Return (x, y) of the center of cell containing provided text 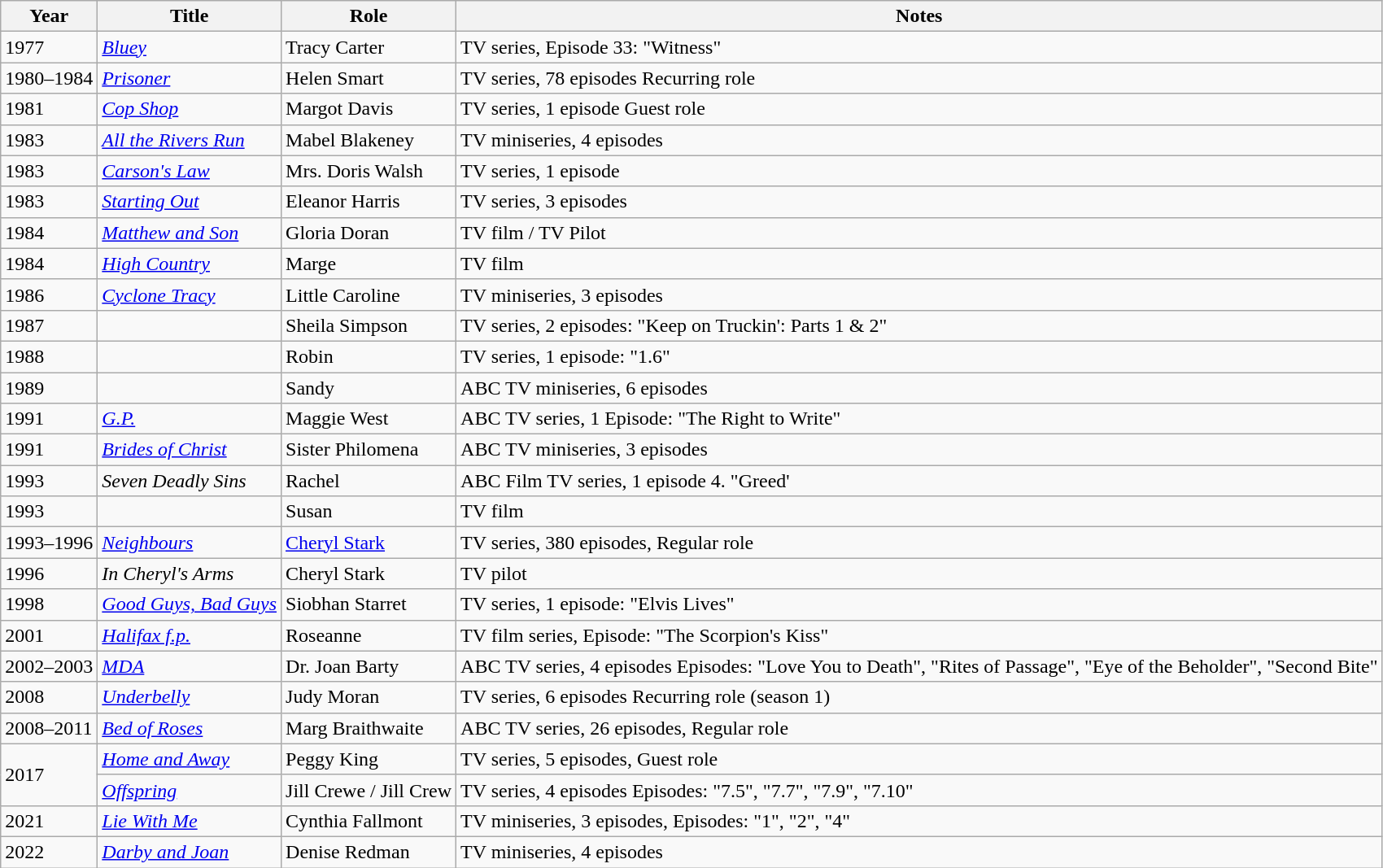
TV series, 6 episodes Recurring role (season 1) (919, 697)
2022 (49, 852)
Eleanor Harris (369, 202)
TV series, 1 episode: "Elvis Lives" (919, 604)
Helen Smart (369, 78)
1980–1984 (49, 78)
In Cheryl's Arms (190, 574)
ABC TV series, 26 episodes, Regular role (919, 728)
Siobhan Starret (369, 604)
High Country (190, 264)
TV film / TV Pilot (919, 233)
Bluey (190, 47)
Mabel Blakeney (369, 140)
2008 (49, 697)
1977 (49, 47)
Title (190, 16)
Seven Deadly Sins (190, 481)
TV series, 2 episodes: "Keep on Truckin': Parts 1 & 2" (919, 325)
Dr. Joan Barty (369, 666)
TV series, 380 episodes, Regular role (919, 543)
1989 (49, 388)
Lie With Me (190, 821)
G.P. (190, 419)
Halifax f.p. (190, 635)
1986 (49, 294)
All the Rivers Run (190, 140)
TV miniseries, 3 episodes, Episodes: "1", "2", "4" (919, 821)
2021 (49, 821)
Sandy (369, 388)
Marge (369, 264)
TV series, Episode 33: "Witness" (919, 47)
TV series, 3 episodes (919, 202)
Judy Moran (369, 697)
2008–2011 (49, 728)
Jill Crewe / Jill Crew (369, 790)
2002–2003 (49, 666)
TV pilot (919, 574)
ABC TV miniseries, 3 episodes (919, 450)
ABC TV series, 1 Episode: "The Right to Write" (919, 419)
Susan (369, 512)
Gloria Doran (369, 233)
Neighbours (190, 543)
TV series, 4 episodes Episodes: "7.5", "7.7", "7.9", "7.10" (919, 790)
1988 (49, 356)
Peggy King (369, 759)
1996 (49, 574)
Offspring (190, 790)
Marg Braithwaite (369, 728)
Cop Shop (190, 109)
Year (49, 16)
TV series, 78 episodes Recurring role (919, 78)
Sheila Simpson (369, 325)
Denise Redman (369, 852)
TV film series, Episode: "The Scorpion's Kiss" (919, 635)
1998 (49, 604)
Sister Philomena (369, 450)
Cynthia Fallmont (369, 821)
Underbelly (190, 697)
ABC Film TV series, 1 episode 4. "Greed' (919, 481)
2001 (49, 635)
Maggie West (369, 419)
TV series, 1 episode (919, 171)
TV miniseries, 3 episodes (919, 294)
Matthew and Son (190, 233)
Bed of Roses (190, 728)
TV series, 1 episode: "1.6" (919, 356)
Little Caroline (369, 294)
Starting Out (190, 202)
Margot Davis (369, 109)
1981 (49, 109)
Prisoner (190, 78)
Carson's Law (190, 171)
ABC TV series, 4 episodes Episodes: "Love You to Death", "Rites of Passage", "Eye of the Beholder", "Second Bite" (919, 666)
ABC TV miniseries, 6 episodes (919, 388)
TV series, 1 episode Guest role (919, 109)
Notes (919, 16)
Darby and Joan (190, 852)
Brides of Christ (190, 450)
Rachel (369, 481)
TV series, 5 episodes, Guest role (919, 759)
Cyclone Tracy (190, 294)
2017 (49, 774)
Home and Away (190, 759)
1987 (49, 325)
MDA (190, 666)
Tracy Carter (369, 47)
Role (369, 16)
1993–1996 (49, 543)
Roseanne (369, 635)
Good Guys, Bad Guys (190, 604)
Robin (369, 356)
Mrs. Doris Walsh (369, 171)
